Locate the cell with the specified text and output its (X, Y) center coordinate. 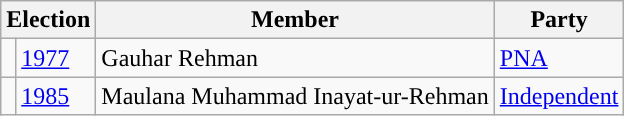
Gauhar Rehman (295, 58)
1977 (56, 58)
Maulana Muhammad Inayat-ur-Rehman (295, 96)
Independent (559, 96)
Party (559, 20)
1985 (56, 96)
Election (48, 20)
Member (295, 20)
PNA (559, 58)
